Output the [X, Y] coordinate of the center of the cell containing the given text.  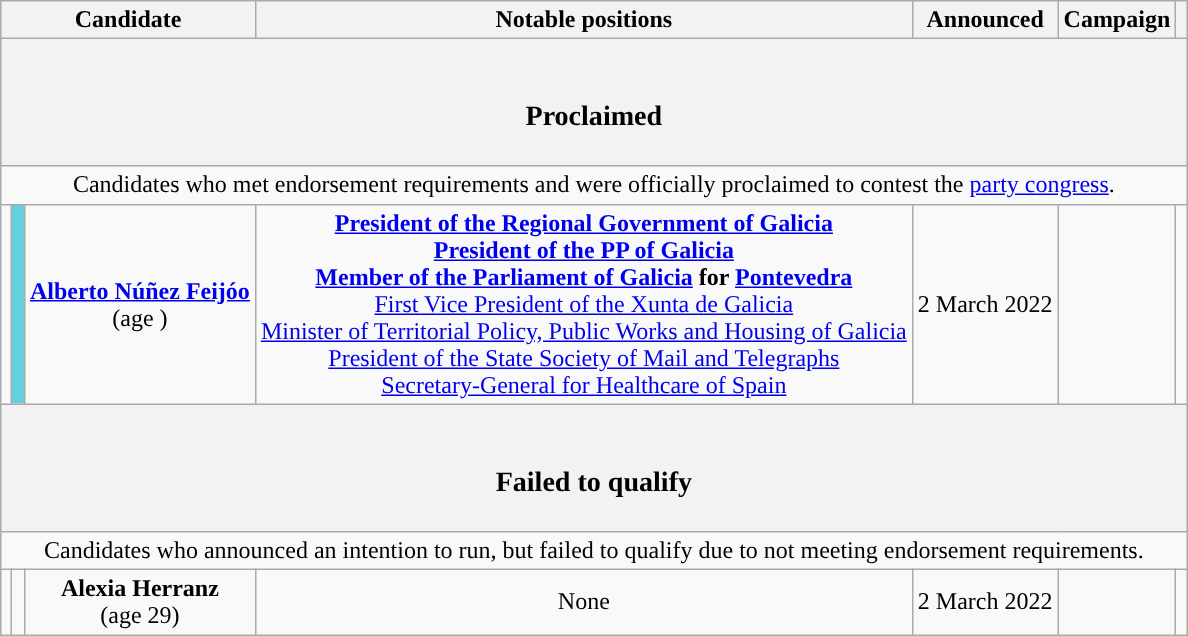
Candidate [128, 20]
Campaign [1117, 20]
Notable positions [584, 20]
Proclaimed [594, 102]
Alberto Núñez Feijóo(age ) [140, 304]
None [584, 602]
Alexia Herranz(age 29) [140, 602]
Announced [985, 20]
Candidates who announced an intention to run, but failed to qualify due to not meeting endorsement requirements. [594, 550]
Candidates who met endorsement requirements and were officially proclaimed to contest the party congress. [594, 185]
Failed to qualify [594, 468]
